Capture the cell that displays the provided text and extract its (x, y) central coordinate. 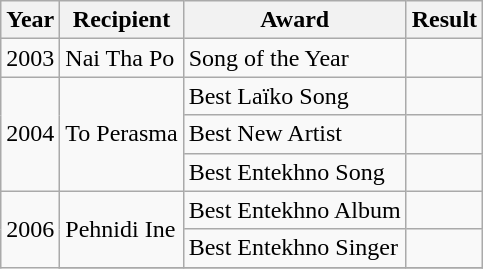
Recipient (122, 20)
Best Entekhno Song (294, 172)
2004 (30, 134)
Nai Tha Po (122, 58)
Best Entekhno Album (294, 210)
To Perasma (122, 134)
2006 (30, 229)
Song of the Year (294, 58)
Pehnidi Ine (122, 229)
Result (444, 20)
2003 (30, 58)
Award (294, 20)
Year (30, 20)
Best Laïko Song (294, 96)
Best Entekhno Singer (294, 248)
Best New Artist (294, 134)
